For the text-containing cell, return its midpoint in (X, Y) coordinate format. 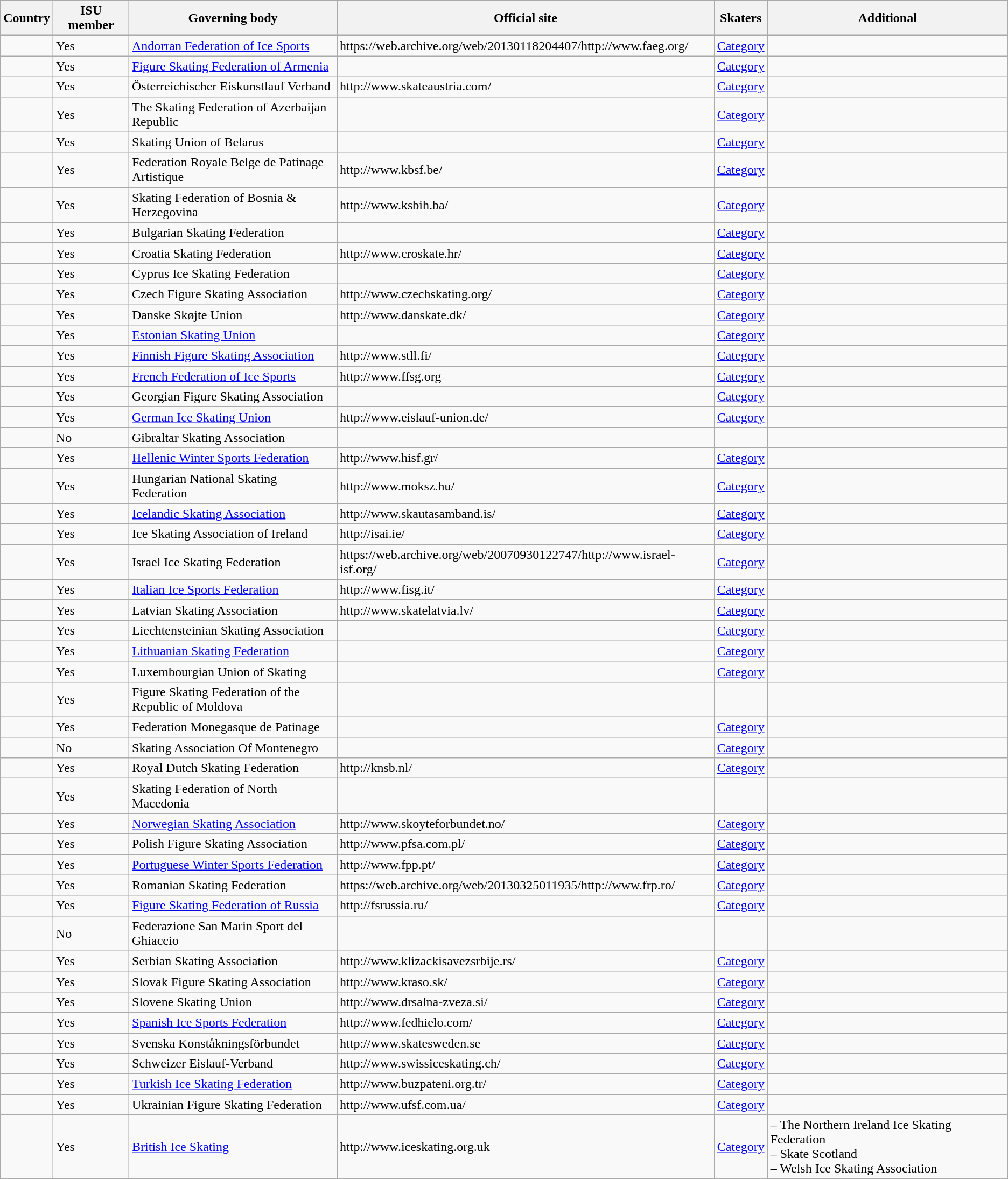
http://fsrussia.ru/ (526, 906)
http://www.klizackisavezsrbije.rs/ (526, 961)
Hungarian National Skating Federation (233, 486)
http://www.fedhielo.com/ (526, 1022)
Finnish Figure Skating Association (233, 356)
Lithuanian Skating Federation (233, 651)
Svenska Konståkningsförbundet (233, 1043)
http://www.eislauf-union.de/ (526, 417)
Skating Union of Belarus (233, 142)
Bulgarian Skating Federation (233, 233)
Danske Skøjte Union (233, 315)
Ice Skating Association of Ireland (233, 534)
Hellenic Winter Sports Federation (233, 458)
Andorran Federation of Ice Sports (233, 46)
http://www.skatesweden.se (526, 1043)
http://www.skoyteforbundet.no/ (526, 824)
Slovak Figure Skating Association (233, 981)
Georgian Figure Skating Association (233, 397)
Cyprus Ice Skating Federation (233, 273)
Schweizer Eislauf-Verband (233, 1064)
Portuguese Winter Sports Federation (233, 865)
http://www.ufsf.com.ua/ (526, 1105)
http://www.buzpateni.org.tr/ (526, 1084)
http://www.kbsf.be/ (526, 170)
Norwegian Skating Association (233, 824)
Royal Dutch Skating Federation (233, 768)
Turkish Ice Skating Federation (233, 1084)
http://isai.ie/ (526, 534)
Estonian Skating Union (233, 335)
http://www.czechskating.org/ (526, 294)
French Federation of Ice Sports (233, 376)
Latvian Skating Association (233, 610)
http://www.skatelatvia.lv/ (526, 610)
Israel Ice Skating Federation (233, 562)
German Ice Skating Union (233, 417)
http://www.skateaustria.com/ (526, 87)
Federation Monegasque de Patinage (233, 727)
Skating Federation of North Macedonia (233, 796)
Governing body (233, 18)
Gibraltar Skating Association (233, 438)
http://www.kraso.sk/ (526, 981)
Skating Association Of Montenegro (233, 748)
http://www.hisf.gr/ (526, 458)
http://knsb.nl/ (526, 768)
– The Northern Ireland Ice Skating Federation – Skate Scotland – Welsh Ice Skating Association (887, 1147)
http://www.pfsa.com.pl/ (526, 844)
Polish Figure Skating Association (233, 844)
Federazione San Marin Sport del Ghiaccio (233, 934)
Official site (526, 18)
http://www.ksbih.ba/ (526, 205)
http://www.moksz.hu/ (526, 486)
http://www.danskate.dk/ (526, 315)
Country (27, 18)
The Skating Federation of Azerbaijan Republic (233, 114)
Skaters (741, 18)
Ukrainian Figure Skating Federation (233, 1105)
Czech Figure Skating Association (233, 294)
Federation Royale Belge de Patinage Artistique (233, 170)
British Ice Skating (233, 1147)
ISU member (90, 18)
http://www.fpp.pt/ (526, 865)
Figure Skating Federation of Russia (233, 906)
Spanish Ice Sports Federation (233, 1022)
Figure Skating Federation of Armenia (233, 66)
Slovene Skating Union (233, 1002)
http://www.ffsg.org (526, 376)
Figure Skating Federation of the Republic of Moldova (233, 700)
http://www.iceskating.org.uk (526, 1147)
https://web.archive.org/web/20130118204407/http://www.faeg.org/ (526, 46)
http://www.skautasamband.is/ (526, 514)
https://web.archive.org/web/20130325011935/http://www.frp.ro/ (526, 885)
Serbian Skating Association (233, 961)
Liechtensteinian Skating Association (233, 630)
http://www.stll.fi/ (526, 356)
http://www.croskate.hr/ (526, 253)
Croatia Skating Federation (233, 253)
Additional (887, 18)
https://web.archive.org/web/20070930122747/http://www.israel-isf.org/ (526, 562)
http://www.swissiceskating.ch/ (526, 1064)
Icelandic Skating Association (233, 514)
Romanian Skating Federation (233, 885)
http://www.drsalna-zveza.si/ (526, 1002)
Italian Ice Sports Federation (233, 589)
Skating Federation of Bosnia & Herzegovina (233, 205)
Luxembourgian Union of Skating (233, 671)
http://www.fisg.it/ (526, 589)
Österreichischer Eiskunstlauf Verband (233, 87)
